Scan for the cell matching the given text and deliver its (x, y) coordinate at center. 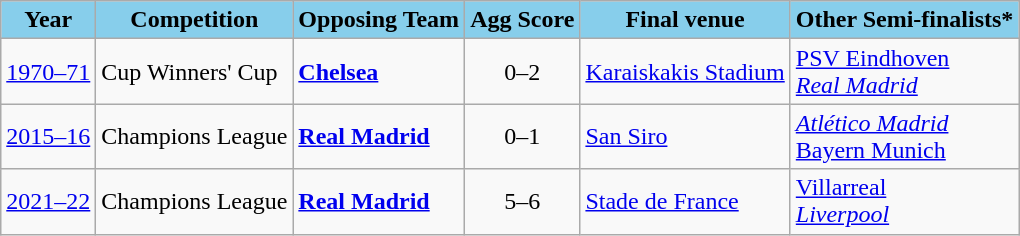
PSV Eindhoven Real Madrid (904, 72)
Final venue (685, 20)
Opposing Team (379, 20)
Stade de France (685, 202)
Chelsea (379, 72)
Villarreal Liverpool (904, 202)
San Siro (685, 136)
0–1 (522, 136)
Competition (194, 20)
Agg Score (522, 20)
5–6 (522, 202)
Cup Winners' Cup (194, 72)
2021–22 (48, 202)
Karaiskakis Stadium (685, 72)
Year (48, 20)
Other Semi-finalists* (904, 20)
Atlético Madrid Bayern Munich (904, 136)
1970–71 (48, 72)
0–2 (522, 72)
2015–16 (48, 136)
